Extract the [x, y] coordinate from the center of the cell holding the provided text.  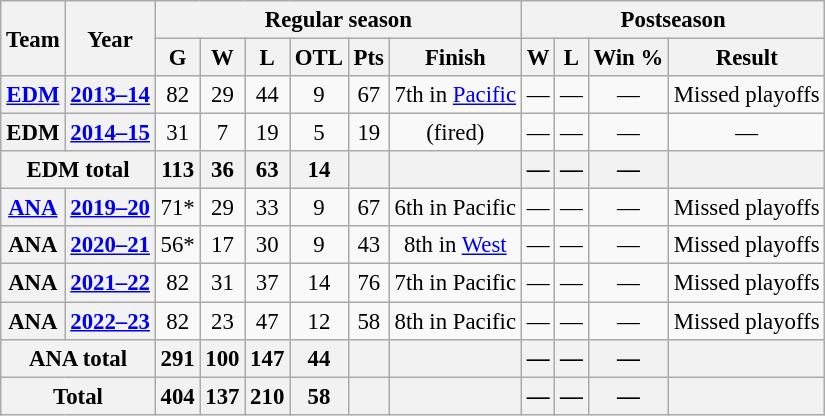
Win % [628, 58]
Pts [368, 58]
7 [222, 133]
Result [747, 58]
404 [178, 396]
56* [178, 245]
147 [268, 358]
Regular season [338, 20]
100 [222, 358]
37 [268, 283]
12 [320, 321]
Total [78, 396]
2022–23 [110, 321]
Postseason [673, 20]
17 [222, 245]
5 [320, 133]
OTL [320, 58]
G [178, 58]
Finish [455, 58]
2013–14 [110, 95]
2014–15 [110, 133]
8th in West [455, 245]
210 [268, 396]
113 [178, 170]
36 [222, 170]
71* [178, 208]
63 [268, 170]
30 [268, 245]
6th in Pacific [455, 208]
137 [222, 396]
Team [33, 38]
8th in Pacific [455, 321]
43 [368, 245]
47 [268, 321]
291 [178, 358]
EDM total [78, 170]
76 [368, 283]
Year [110, 38]
2019–20 [110, 208]
2021–22 [110, 283]
ANA total [78, 358]
(fired) [455, 133]
33 [268, 208]
2020–21 [110, 245]
23 [222, 321]
